Search for the cell housing the specified text and yield its (x, y) center coordinate. 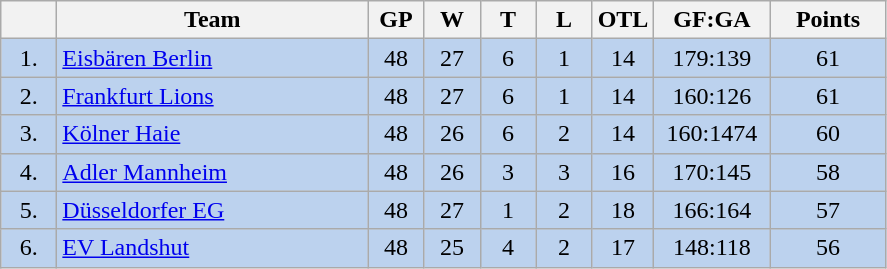
OTL (623, 20)
148:118 (712, 248)
17 (623, 248)
L (564, 20)
60 (828, 134)
4. (29, 172)
W (452, 20)
58 (828, 172)
4 (508, 248)
Kölner Haie (212, 134)
16 (623, 172)
GP (396, 20)
160:126 (712, 96)
Points (828, 20)
5. (29, 210)
179:139 (712, 58)
166:164 (712, 210)
1. (29, 58)
Düsseldorfer EG (212, 210)
Team (212, 20)
2. (29, 96)
57 (828, 210)
3. (29, 134)
160:1474 (712, 134)
GF:GA (712, 20)
25 (452, 248)
Frankfurt Lions (212, 96)
170:145 (712, 172)
6. (29, 248)
Adler Mannheim (212, 172)
EV Landshut (212, 248)
18 (623, 210)
Eisbären Berlin (212, 58)
56 (828, 248)
T (508, 20)
